Identify which cell holds the provided text, then report its (x, y) central coordinate. 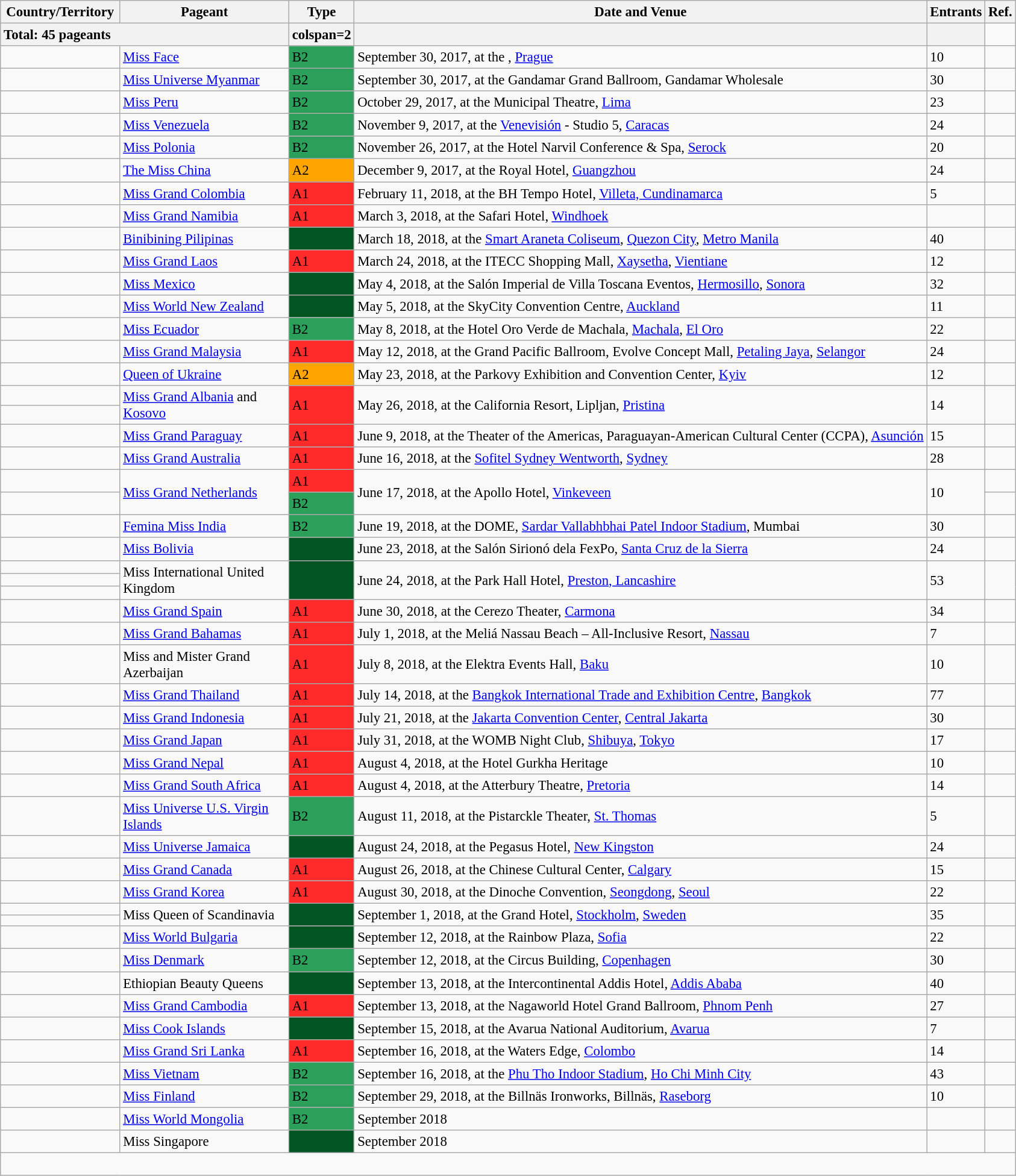
July 31, 2018, at the WOMB Night Club, Shibuya, Tokyo (641, 740)
Miss Grand Malaysia (205, 352)
June 24, 2018, at the Park Hall Hotel, Preston, Lancashire (641, 580)
Miss Grand Colombia (205, 193)
Queen of Ukraine (205, 374)
Miss Vietnam (205, 1074)
September 30, 2017, at the , Prague (641, 57)
Miss Bolivia (205, 549)
March 24, 2018, at the ITECC Shopping Mall, Xaysetha, Vientiane (641, 261)
Country/Territory (60, 12)
Miss Grand Sri Lanka (205, 1051)
Miss Universe U.S. Virgin Islands (205, 817)
Miss Grand South Africa (205, 786)
July 1, 2018, at the Meliá Nassau Beach – All-Inclusive Resort, Nassau (641, 633)
June 16, 2018, at the Sofitel Sydney Wentworth, Sydney (641, 458)
Pageant (205, 12)
March 3, 2018, at the Safari Hotel, Windhoek (641, 216)
27 (956, 1006)
June 30, 2018, at the Cerezo Theater, Carmona (641, 611)
Miss World Bulgaria (205, 938)
Miss Grand Spain (205, 611)
Miss Polonia (205, 148)
Ethiopian Beauty Queens (205, 983)
Miss Universe Jamaica (205, 847)
32 (956, 284)
Miss Grand Thailand (205, 695)
Miss Grand Australia (205, 458)
Date and Venue (641, 12)
May 5, 2018, at the SkyCity Convention Centre, Auckland (641, 307)
Femina Miss India (205, 527)
Miss Cook Islands (205, 1028)
October 29, 2017, at the Municipal Theatre, Lima (641, 102)
May 26, 2018, at the California Resort, Lipljan, Pristina (641, 405)
August 11, 2018, at the Pistarckle Theater, St. Thomas (641, 817)
Miss Queen of Scandinavia (205, 915)
53 (956, 580)
August 30, 2018, at the Dinoche Convention, Seongdong, Seoul (641, 892)
Total: 45 pageants (145, 35)
Miss Grand Indonesia (205, 718)
colspan=2 (321, 35)
Miss International United Kingdom (205, 580)
Miss Singapore (205, 1142)
September 15, 2018, at the Avarua National Auditorium, Avarua (641, 1028)
77 (956, 695)
Miss Grand Namibia (205, 216)
Miss Venezuela (205, 125)
June 23, 2018, at the Salón Sirionó dela FexPo, Santa Cruz de la Sierra (641, 549)
August 4, 2018, at the Atterbury Theatre, Pretoria (641, 786)
Miss Grand Laos (205, 261)
August 24, 2018, at the Pegasus Hotel, New Kingston (641, 847)
Miss Grand Cambodia (205, 1006)
34 (956, 611)
The Miss China (205, 170)
July 8, 2018, at the Elektra Events Hall, Baku (641, 664)
Miss Grand Canada (205, 870)
Miss Grand Korea (205, 892)
Miss Grand Japan (205, 740)
20 (956, 148)
September 12, 2018, at the Rainbow Plaza, Sofia (641, 938)
August 4, 2018, at the Hotel Gurkha Heritage (641, 763)
May 23, 2018, at the Parkovy Exhibition and Convention Center, Kyiv (641, 374)
November 9, 2017, at the Venevisión - Studio 5, Caracas (641, 125)
Miss Face (205, 57)
September 12, 2018, at the Circus Building, Copenhagen (641, 960)
September 29, 2018, at the Billnäs Ironworks, Billnäs, Raseborg (641, 1096)
September 13, 2018, at the Nagaworld Hotel Grand Ballroom, Phnom Penh (641, 1006)
June 9, 2018, at the Theater of the Americas, Paraguayan-American Cultural Center (CCPA), Asunción (641, 436)
Miss and Mister Grand Azerbaijan (205, 664)
11 (956, 307)
June 17, 2018, at the Apollo Hotel, Vinkeveen (641, 493)
September 16, 2018, at the Phu Tho Indoor Stadium, Ho Chi Minh City (641, 1074)
May 12, 2018, at the Grand Pacific Ballroom, Evolve Concept Mall, Petaling Jaya, Selangor (641, 352)
May 4, 2018, at the Salón Imperial de Villa Toscana Eventos, Hermosillo, Sonora (641, 284)
February 11, 2018, at the BH Tempo Hotel, Villeta, Cundinamarca (641, 193)
Miss World Mongolia (205, 1119)
Miss World New Zealand (205, 307)
Miss Finland (205, 1096)
December 9, 2017, at the Royal Hotel, Guangzhou (641, 170)
June 19, 2018, at the DOME, Sardar Vallabhbhai Patel Indoor Stadium, Mumbai (641, 527)
November 26, 2017, at the Hotel Narvil Conference & Spa, Serock (641, 148)
September 13, 2018, at the Intercontinental Addis Hotel, Addis Ababa (641, 983)
Miss Mexico (205, 284)
September 16, 2018, at the Waters Edge, Colombo (641, 1051)
Type (321, 12)
August 26, 2018, at the Chinese Cultural Center, Calgary (641, 870)
Miss Grand Albania and Kosovo (205, 405)
Miss Grand Bahamas (205, 633)
September 1, 2018, at the Grand Hotel, Stockholm, Sweden (641, 915)
July 21, 2018, at the Jakarta Convention Center, Central Jakarta (641, 718)
Miss Grand Netherlands (205, 493)
Entrants (956, 12)
September 30, 2017, at the Gandamar Grand Ballroom, Gandamar Wholesale (641, 80)
Miss Peru (205, 102)
35 (956, 915)
Binibining Pilipinas (205, 239)
Miss Denmark (205, 960)
17 (956, 740)
May 8, 2018, at the Hotel Oro Verde de Machala, Machala, El Oro (641, 329)
July 14, 2018, at the Bangkok International Trade and Exhibition Centre, Bangkok (641, 695)
Miss Ecuador (205, 329)
Ref. (1000, 12)
28 (956, 458)
43 (956, 1074)
23 (956, 102)
Miss Grand Nepal (205, 763)
March 18, 2018, at the Smart Araneta Coliseum, Quezon City, Metro Manila (641, 239)
Miss Universe Myanmar (205, 80)
Miss Grand Paraguay (205, 436)
